Output the (x, y) coordinate of the center of the cell containing the given text.  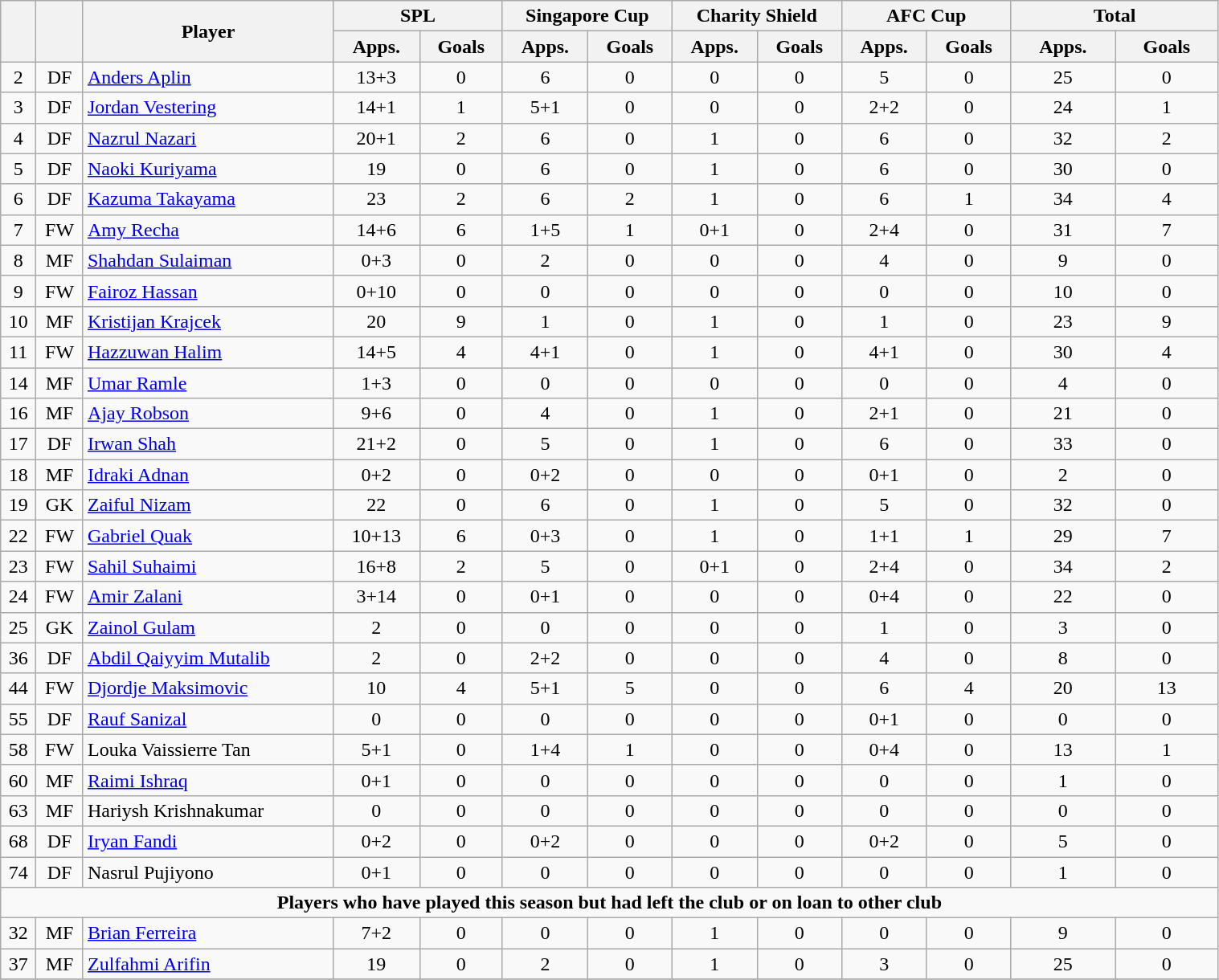
33 (1063, 444)
31 (1063, 230)
Zaiful Nizam (207, 505)
Gabriel Quak (207, 536)
Idraki Adnan (207, 475)
11 (18, 352)
14+1 (377, 108)
Fairoz Hassan (207, 291)
20+1 (377, 138)
Nazrul Nazari (207, 138)
10+13 (377, 536)
Brian Ferreira (207, 933)
Amir Zalani (207, 597)
Charity Shield (757, 16)
44 (18, 688)
1+4 (545, 749)
Djordje Maksimovic (207, 688)
16+8 (377, 566)
Shahdan Sulaiman (207, 260)
Anders Aplin (207, 77)
16 (18, 414)
Raimi Ishraq (207, 780)
36 (18, 658)
18 (18, 475)
Zulfahmi Arifin (207, 964)
Player (207, 31)
Jordan Vestering (207, 108)
Hariysh Krishnakumar (207, 811)
37 (18, 964)
Louka Vaissierre Tan (207, 749)
Rauf Sanizal (207, 719)
2+1 (884, 414)
21 (1063, 414)
Irwan Shah (207, 444)
14+6 (377, 230)
AFC Cup (926, 16)
63 (18, 811)
13+3 (377, 77)
SPL (418, 16)
55 (18, 719)
Nasrul Pujiyono (207, 872)
Zainol Gulam (207, 627)
7+2 (377, 933)
14+5 (377, 352)
0+10 (377, 291)
1+3 (377, 383)
1+1 (884, 536)
Abdil Qaiyyim Mutalib (207, 658)
17 (18, 444)
1+5 (545, 230)
Singapore Cup (587, 16)
3+14 (377, 597)
Total (1115, 16)
Hazzuwan Halim (207, 352)
58 (18, 749)
21+2 (377, 444)
74 (18, 872)
29 (1063, 536)
Amy Recha (207, 230)
14 (18, 383)
Kazuma Takayama (207, 199)
Umar Ramle (207, 383)
60 (18, 780)
Sahil Suhaimi (207, 566)
9+6 (377, 414)
Players who have played this season but had left the club or on loan to other club (609, 903)
68 (18, 841)
Kristijan Krajcek (207, 321)
Ajay Robson (207, 414)
Iryan Fandi (207, 841)
Naoki Kuriyama (207, 169)
